Extract the (x, y) coordinate from the center of the cell holding the provided text.  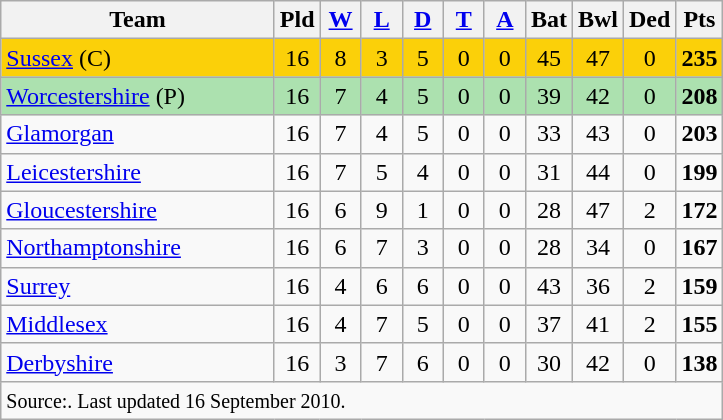
36 (598, 286)
44 (598, 172)
45 (548, 58)
Northamptonshire (138, 248)
Derbyshire (138, 362)
33 (548, 134)
39 (548, 96)
9 (382, 210)
203 (700, 134)
Glamorgan (138, 134)
Bwl (598, 20)
Pld (297, 20)
199 (700, 172)
208 (700, 96)
D (422, 20)
Ded (650, 20)
1 (422, 210)
Sussex (C) (138, 58)
159 (700, 286)
Worcestershire (P) (138, 96)
Middlesex (138, 324)
8 (340, 58)
138 (700, 362)
L (382, 20)
Pts (700, 20)
W (340, 20)
Source:. Last updated 16 September 2010. (362, 400)
30 (548, 362)
34 (598, 248)
Bat (548, 20)
155 (700, 324)
T (464, 20)
Surrey (138, 286)
A (504, 20)
37 (548, 324)
Team (138, 20)
Gloucestershire (138, 210)
41 (598, 324)
Leicestershire (138, 172)
167 (700, 248)
172 (700, 210)
235 (700, 58)
31 (548, 172)
